Return (X, Y) of the center of cell containing provided text 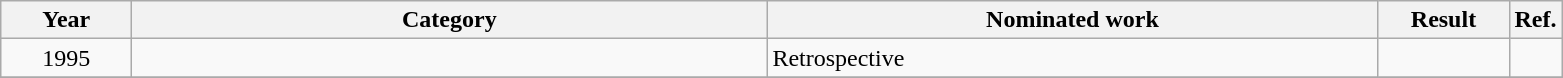
Ref. (1536, 20)
1995 (66, 58)
Result (1444, 20)
Retrospective (1072, 58)
Year (66, 20)
Category (450, 20)
Nominated work (1072, 20)
